Detect which cell encompasses the target text, then output its [x, y] center coordinate. 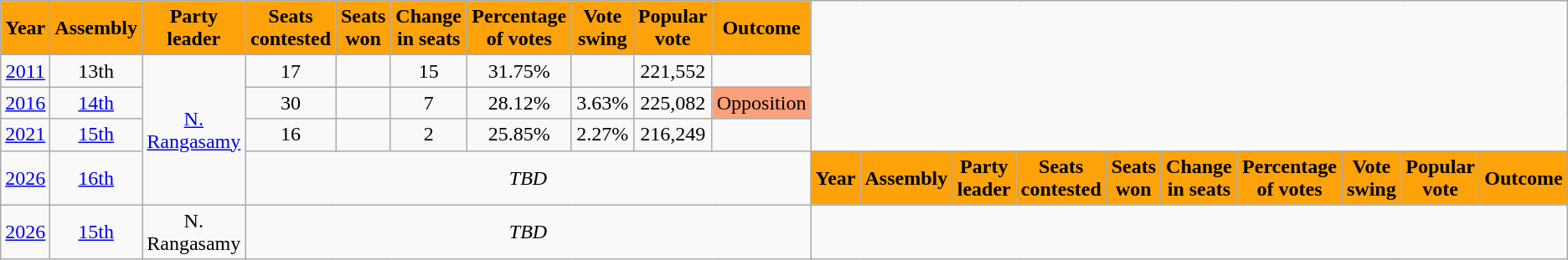
2 [429, 135]
31.75% [519, 71]
2016 [25, 103]
Opposition [761, 103]
30 [291, 103]
2.27% [602, 135]
28.12% [519, 103]
13th [96, 71]
7 [429, 103]
15 [429, 71]
16 [291, 135]
221,552 [673, 71]
17 [291, 71]
216,249 [673, 135]
14th [96, 103]
225,082 [673, 103]
2011 [25, 71]
16th [96, 177]
2021 [25, 135]
3.63% [602, 103]
25.85% [519, 135]
